Pinpoint the cell where the given text exists, returning its (X, Y) midpoint coordinate. 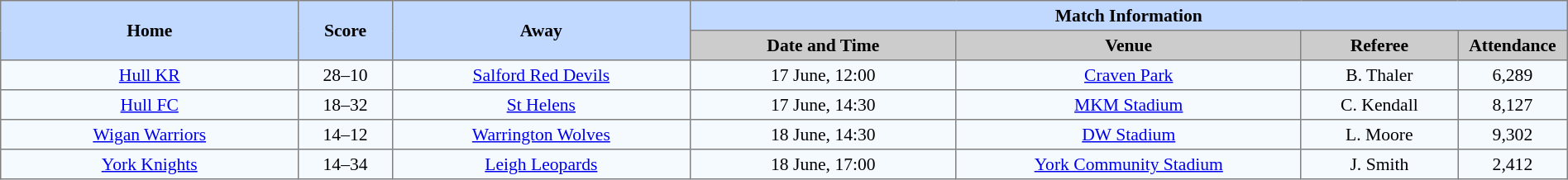
Home (150, 31)
Hull FC (150, 105)
18 June, 14:30 (823, 135)
18–32 (346, 105)
Attendance (1513, 45)
Salford Red Devils (541, 75)
L. Moore (1379, 135)
28–10 (346, 75)
J. Smith (1379, 164)
Wigan Warriors (150, 135)
Date and Time (823, 45)
York Community Stadium (1128, 164)
Warrington Wolves (541, 135)
18 June, 17:00 (823, 164)
Referee (1379, 45)
14–12 (346, 135)
9,302 (1513, 135)
2,412 (1513, 164)
DW Stadium (1128, 135)
St Helens (541, 105)
17 June, 12:00 (823, 75)
Venue (1128, 45)
Away (541, 31)
Craven Park (1128, 75)
Match Information (1128, 16)
17 June, 14:30 (823, 105)
MKM Stadium (1128, 105)
C. Kendall (1379, 105)
6,289 (1513, 75)
14–34 (346, 164)
B. Thaler (1379, 75)
York Knights (150, 164)
Hull KR (150, 75)
Score (346, 31)
8,127 (1513, 105)
Leigh Leopards (541, 164)
